Identify which cell holds the provided text, then report its [x, y] central coordinate. 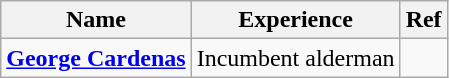
Name [96, 20]
Ref [424, 20]
Experience [296, 20]
George Cardenas [96, 58]
Incumbent alderman [296, 58]
